Return (x, y) of the center of cell containing provided text 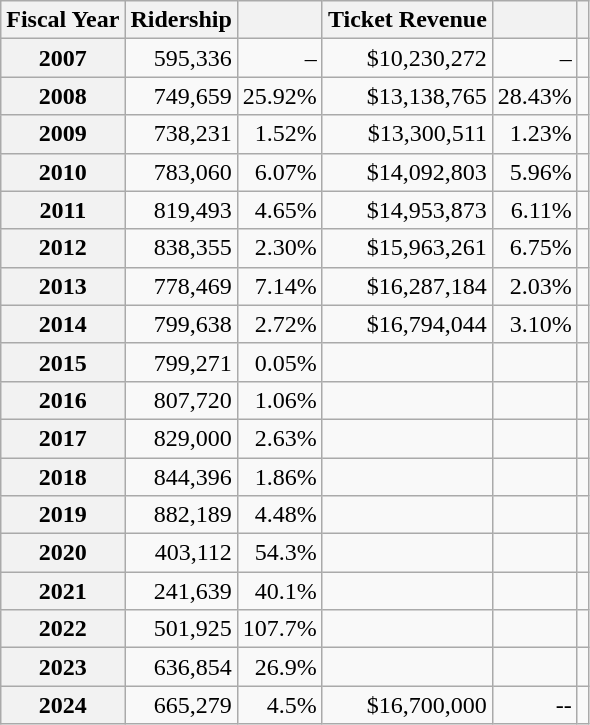
2021 (63, 591)
2022 (63, 629)
4.65% (280, 210)
738,231 (181, 134)
807,720 (181, 400)
2.72% (280, 324)
$16,287,184 (407, 286)
4.5% (280, 705)
2.03% (534, 286)
2014 (63, 324)
6.11% (534, 210)
1.86% (280, 477)
2020 (63, 553)
-- (534, 705)
$14,953,873 (407, 210)
6.75% (534, 248)
838,355 (181, 248)
665,279 (181, 705)
844,396 (181, 477)
40.1% (280, 591)
1.23% (534, 134)
2012 (63, 248)
$16,794,044 (407, 324)
2008 (63, 96)
2.63% (280, 438)
2.30% (280, 248)
$15,963,261 (407, 248)
882,189 (181, 515)
25.92% (280, 96)
778,469 (181, 286)
1.06% (280, 400)
595,336 (181, 58)
$16,700,000 (407, 705)
799,271 (181, 362)
6.07% (280, 172)
2007 (63, 58)
2010 (63, 172)
$13,300,511 (407, 134)
5.96% (534, 172)
783,060 (181, 172)
3.10% (534, 324)
749,659 (181, 96)
2018 (63, 477)
4.48% (280, 515)
1.52% (280, 134)
2016 (63, 400)
Ticket Revenue (407, 20)
2024 (63, 705)
54.3% (280, 553)
2009 (63, 134)
Fiscal Year (63, 20)
107.7% (280, 629)
403,112 (181, 553)
$10,230,272 (407, 58)
7.14% (280, 286)
$14,092,803 (407, 172)
0.05% (280, 362)
2013 (63, 286)
2011 (63, 210)
Ridership (181, 20)
2019 (63, 515)
2023 (63, 667)
829,000 (181, 438)
2017 (63, 438)
819,493 (181, 210)
241,639 (181, 591)
28.43% (534, 96)
$13,138,765 (407, 96)
799,638 (181, 324)
26.9% (280, 667)
636,854 (181, 667)
2015 (63, 362)
501,925 (181, 629)
